Extract the [X, Y] coordinate from the center of the cell holding the provided text.  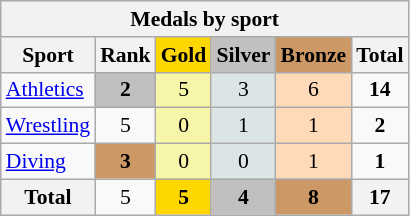
Gold [184, 55]
Medals by sport [205, 19]
Wrestling [48, 126]
8 [313, 197]
4 [243, 197]
Rank [126, 55]
17 [380, 197]
6 [313, 90]
Athletics [48, 90]
Silver [243, 55]
Sport [48, 55]
14 [380, 90]
Bronze [313, 55]
Diving [48, 162]
